Locate the cell with the specified text and output its [X, Y] center coordinate. 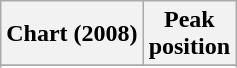
Chart (2008) [72, 34]
Peakposition [189, 34]
